Capture the cell that displays the provided text and extract its [x, y] central coordinate. 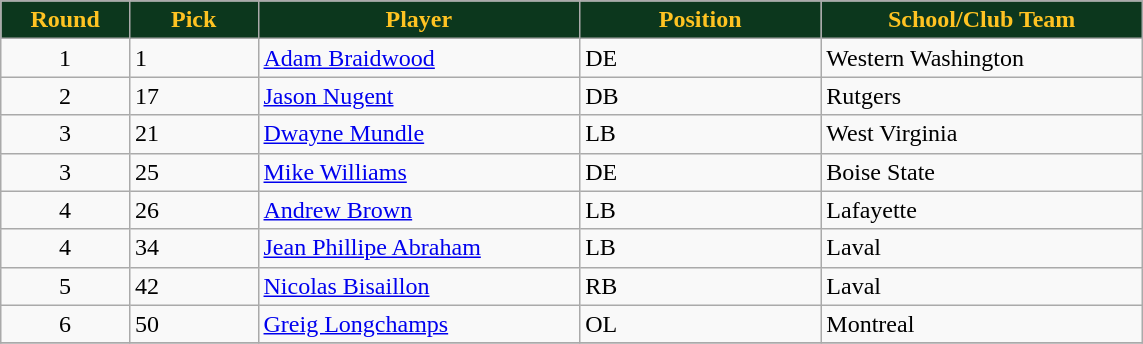
Jason Nugent [419, 96]
RB [700, 286]
Western Washington [982, 58]
OL [700, 324]
Mike Williams [419, 172]
21 [194, 134]
25 [194, 172]
Greig Longchamps [419, 324]
17 [194, 96]
Adam Braidwood [419, 58]
Player [419, 20]
6 [66, 324]
Boise State [982, 172]
2 [66, 96]
Lafayette [982, 210]
DB [700, 96]
Pick [194, 20]
34 [194, 248]
Andrew Brown [419, 210]
Dwayne Mundle [419, 134]
5 [66, 286]
Montreal [982, 324]
Nicolas Bisaillon [419, 286]
Jean Phillipe Abraham [419, 248]
50 [194, 324]
Round [66, 20]
School/Club Team [982, 20]
Position [700, 20]
West Virginia [982, 134]
42 [194, 286]
Rutgers [982, 96]
26 [194, 210]
